From the cell containing the given text, extract its center point as [x, y] coordinate. 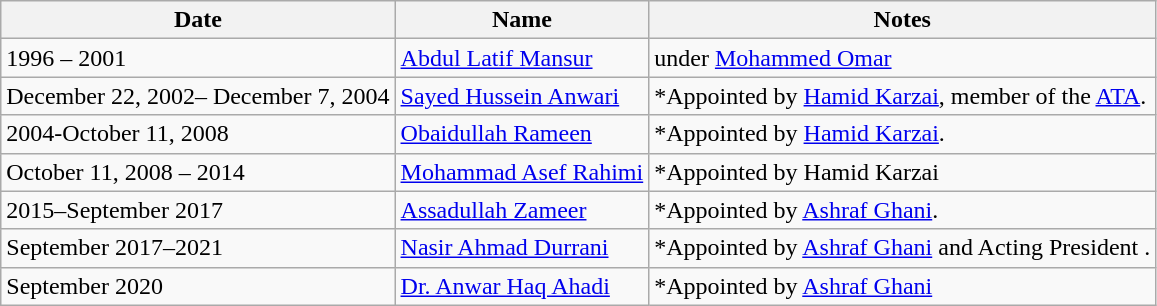
Nasir Ahmad Durrani [522, 248]
Sayed Hussein Anwari [522, 96]
1996 – 2001 [198, 58]
September 2017–2021 [198, 248]
*Appointed by Ashraf Ghani. [902, 210]
2015–September 2017 [198, 210]
Notes [902, 20]
Date [198, 20]
*Appointed by Hamid Karzai. [902, 134]
*Appointed by Ashraf Ghani [902, 286]
*Appointed by Hamid Karzai, member of the ATA. [902, 96]
Obaidullah Rameen [522, 134]
Assadullah Zameer [522, 210]
*Appointed by Hamid Karzai [902, 172]
Mohammad Asef Rahimi [522, 172]
December 22, 2002– December 7, 2004 [198, 96]
Dr. Anwar Haq Ahadi [522, 286]
Name [522, 20]
*Appointed by Ashraf Ghani and Acting President . [902, 248]
under Mohammed Omar [902, 58]
October 11, 2008 – 2014 [198, 172]
2004-October 11, 2008 [198, 134]
September 2020 [198, 286]
Abdul Latif Mansur [522, 58]
